Pinpoint the cell where the given text exists, returning its [X, Y] midpoint coordinate. 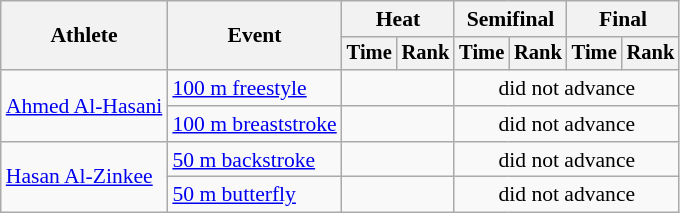
50 m butterfly [254, 195]
100 m freestyle [254, 88]
Hasan Al-Zinkee [84, 178]
Event [254, 36]
100 m breaststroke [254, 124]
Semifinal [510, 19]
Heat [398, 19]
50 m backstroke [254, 160]
Athlete [84, 36]
Final [623, 19]
Ahmed Al-Hasani [84, 106]
